Return the [x, y] coordinate for the center point of the cell that contains the specified text.  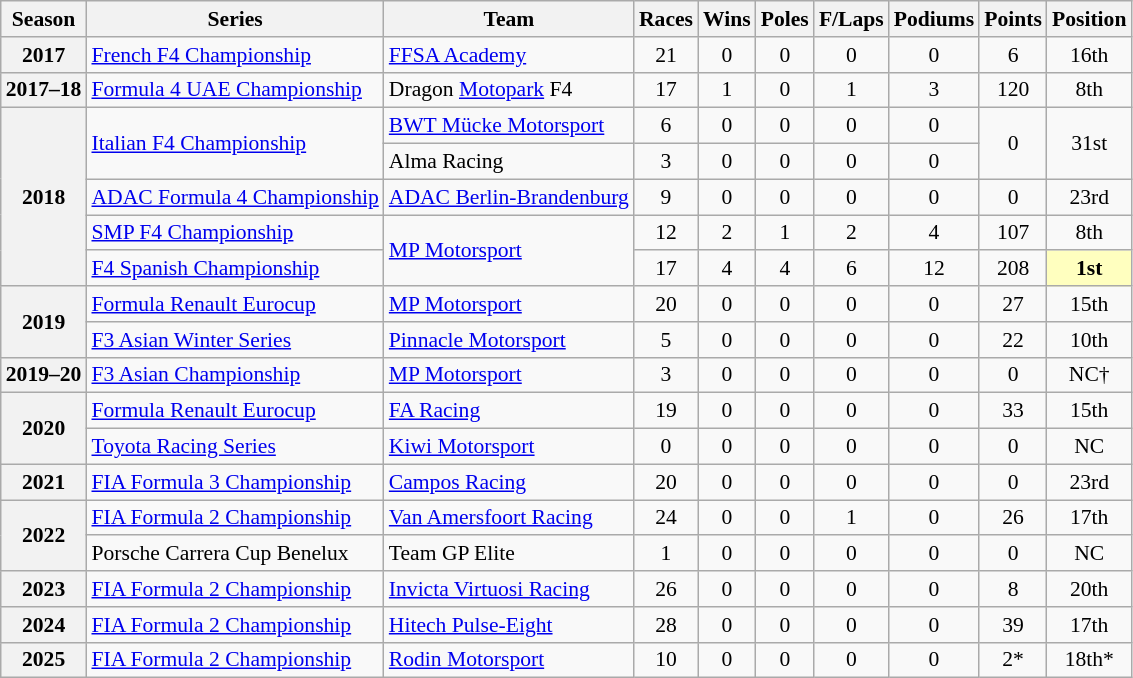
1st [1089, 269]
2019 [44, 322]
Pinnacle Motorsport [509, 340]
Team GP Elite [509, 554]
2* [1013, 660]
2022 [44, 536]
Dragon Motopark F4 [509, 90]
2020 [44, 428]
FIA Formula 3 Championship [234, 482]
107 [1013, 233]
16th [1089, 55]
BWT Mücke Motorsport [509, 126]
8 [1013, 589]
20th [1089, 589]
18th* [1089, 660]
Podiums [934, 19]
31st [1089, 144]
5 [666, 340]
Formula 4 UAE Championship [234, 90]
Toyota Racing Series [234, 447]
Points [1013, 19]
10th [1089, 340]
2019–20 [44, 375]
Wins [727, 19]
SMP F4 Championship [234, 233]
Season [44, 19]
Hitech Pulse-Eight [509, 625]
208 [1013, 269]
ADAC Formula 4 Championship [234, 197]
F3 Asian Winter Series [234, 340]
FFSA Academy [509, 55]
2018 [44, 197]
2017 [44, 55]
Kiwi Motorsport [509, 447]
33 [1013, 411]
24 [666, 518]
NC† [1089, 375]
Series [234, 19]
Races [666, 19]
Invicta Virtuosi Racing [509, 589]
27 [1013, 304]
9 [666, 197]
22 [1013, 340]
F4 Spanish Championship [234, 269]
Alma Racing [509, 162]
21 [666, 55]
2021 [44, 482]
Campos Racing [509, 482]
Position [1089, 19]
Porsche Carrera Cup Benelux [234, 554]
F/Laps [852, 19]
Rodin Motorsport [509, 660]
2024 [44, 625]
French F4 Championship [234, 55]
Poles [785, 19]
Italian F4 Championship [234, 144]
19 [666, 411]
28 [666, 625]
39 [1013, 625]
120 [1013, 90]
Team [509, 19]
Van Amersfoort Racing [509, 518]
F3 Asian Championship [234, 375]
ADAC Berlin-Brandenburg [509, 197]
10 [666, 660]
2017–18 [44, 90]
2023 [44, 589]
FA Racing [509, 411]
2025 [44, 660]
